From the cell containing the given text, extract its center point as [x, y] coordinate. 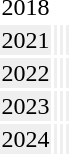
2021 [26, 40]
2024 [26, 139]
2022 [26, 73]
2023 [26, 106]
